From the cell containing the given text, extract its center point as (x, y) coordinate. 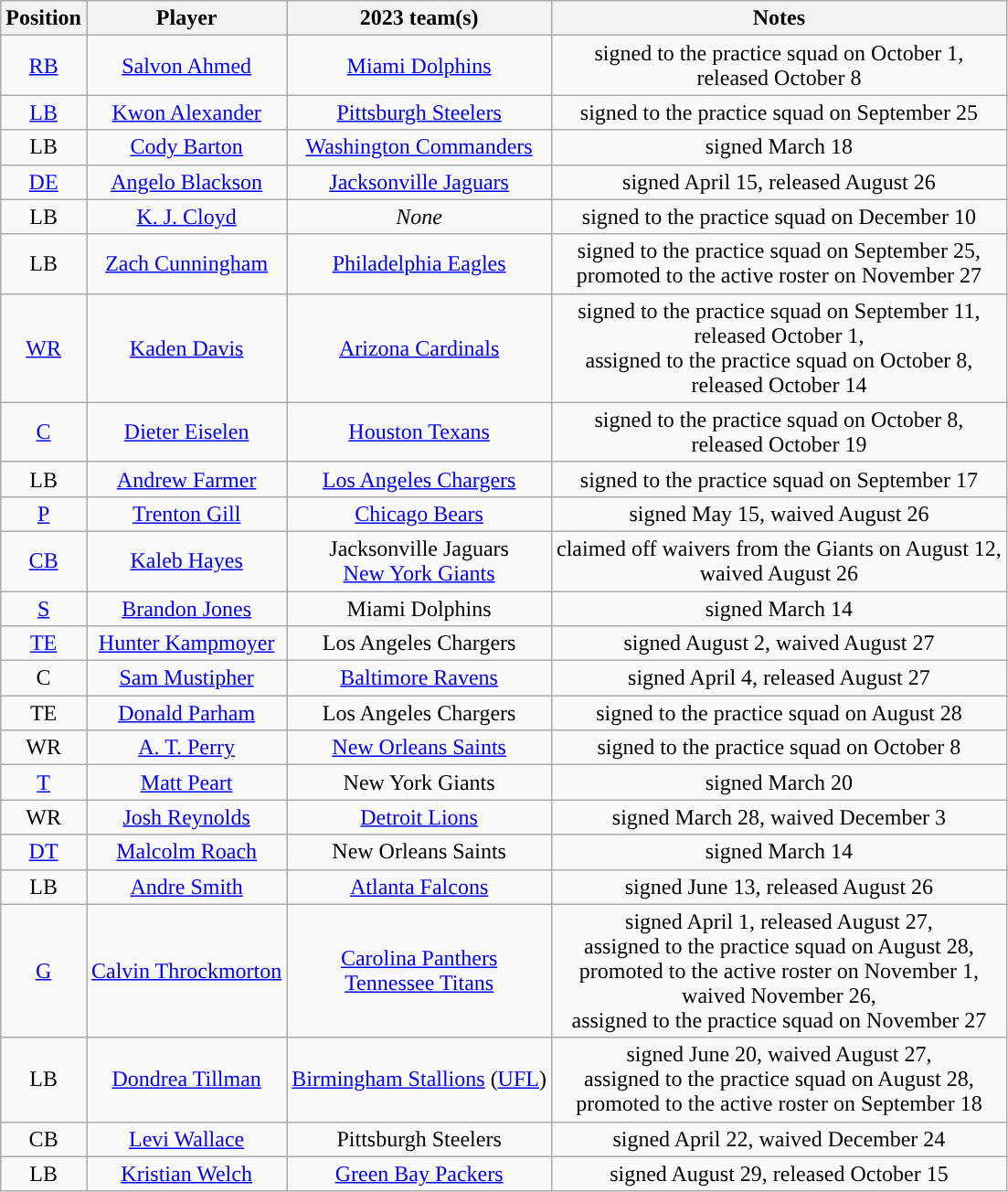
signed to the practice squad on October 8,released October 19 (779, 431)
Player (186, 18)
Washington Commanders (419, 147)
signed April 15, released August 26 (779, 182)
signed August 2, waived August 27 (779, 644)
Philadelphia Eagles (419, 263)
Angelo Blackson (186, 182)
signed May 15, waived August 26 (779, 514)
T (44, 782)
Josh Reynolds (186, 817)
signed April 4, released August 27 (779, 678)
signed to the practice squad on September 25 (779, 112)
Andrew Farmer (186, 479)
Kaleb Hayes (186, 561)
Salvon Ahmed (186, 66)
signed June 20, waived August 27,assigned to the practice squad on August 28,promoted to the active roster on September 18 (779, 1080)
claimed off waivers from the Giants on August 12,waived August 26 (779, 561)
Chicago Bears (419, 514)
signed March 20 (779, 782)
Dondrea Tillman (186, 1080)
Arizona Cardinals (419, 347)
Trenton Gill (186, 514)
Green Bay Packers (419, 1174)
G (44, 971)
Cody Barton (186, 147)
A. T. Perry (186, 748)
Dieter Eiselen (186, 431)
Andre Smith (186, 887)
signed to the practice squad on August 28 (779, 713)
None (419, 217)
New York Giants (419, 782)
Donald Parham (186, 713)
Detroit Lions (419, 817)
Atlanta Falcons (419, 887)
Jacksonville Jaguars (419, 182)
S (44, 608)
Malcolm Roach (186, 852)
Kristian Welch (186, 1174)
DT (44, 852)
Kwon Alexander (186, 112)
Matt Peart (186, 782)
Notes (779, 18)
signed to the practice squad on December 10 (779, 217)
Levi Wallace (186, 1139)
Jacksonville JaguarsNew York Giants (419, 561)
2023 team(s) (419, 18)
signed March 18 (779, 147)
Position (44, 18)
Carolina PanthersTennessee Titans (419, 971)
signed to the practice squad on October 8 (779, 748)
Calvin Throckmorton (186, 971)
signed August 29, released October 15 (779, 1174)
Zach Cunningham (186, 263)
signed March 28, waived December 3 (779, 817)
K. J. Cloyd (186, 217)
signed to the practice squad on October 1,released October 8 (779, 66)
Houston Texans (419, 431)
signed to the practice squad on September 11,released October 1,assigned to the practice squad on October 8,released October 14 (779, 347)
Hunter Kampmoyer (186, 644)
signed June 13, released August 26 (779, 887)
P (44, 514)
Sam Mustipher (186, 678)
signed April 22, waived December 24 (779, 1139)
signed to the practice squad on September 25,promoted to the active roster on November 27 (779, 263)
Brandon Jones (186, 608)
signed to the practice squad on September 17 (779, 479)
Baltimore Ravens (419, 678)
DE (44, 182)
RB (44, 66)
Kaden Davis (186, 347)
Birmingham Stallions (UFL) (419, 1080)
